Detect which cell encompasses the target text, then output its [X, Y] center coordinate. 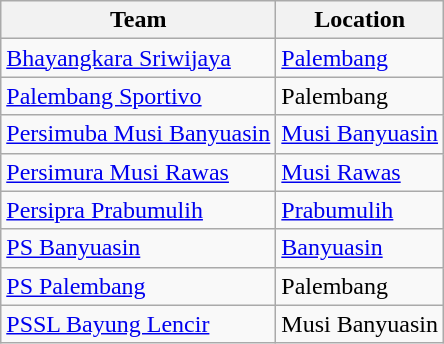
Prabumulih [360, 210]
Team [138, 20]
Musi Rawas [360, 172]
Persimuba Musi Banyuasin [138, 134]
Bhayangkara Sriwijaya [138, 58]
PSSL Bayung Lencir [138, 324]
Persimura Musi Rawas [138, 172]
Banyuasin [360, 248]
Palembang Sportivo [138, 96]
PS Palembang [138, 286]
PS Banyuasin [138, 248]
Persipra Prabumulih [138, 210]
Location [360, 20]
